Return the [X, Y] coordinate for the center point of the cell that contains the specified text.  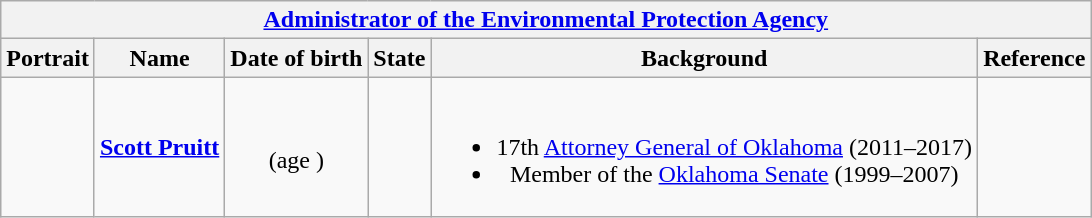
Administrator of the Environmental Protection Agency [546, 20]
Name [159, 58]
Portrait [48, 58]
17th Attorney General of Oklahoma (2011–2017)Member of the Oklahoma Senate (1999–2007) [704, 147]
Date of birth [296, 58]
Background [704, 58]
State [400, 58]
(age ) [296, 147]
Scott Pruitt [159, 147]
Reference [1034, 58]
